Identify which cell holds the provided text, then report its (x, y) central coordinate. 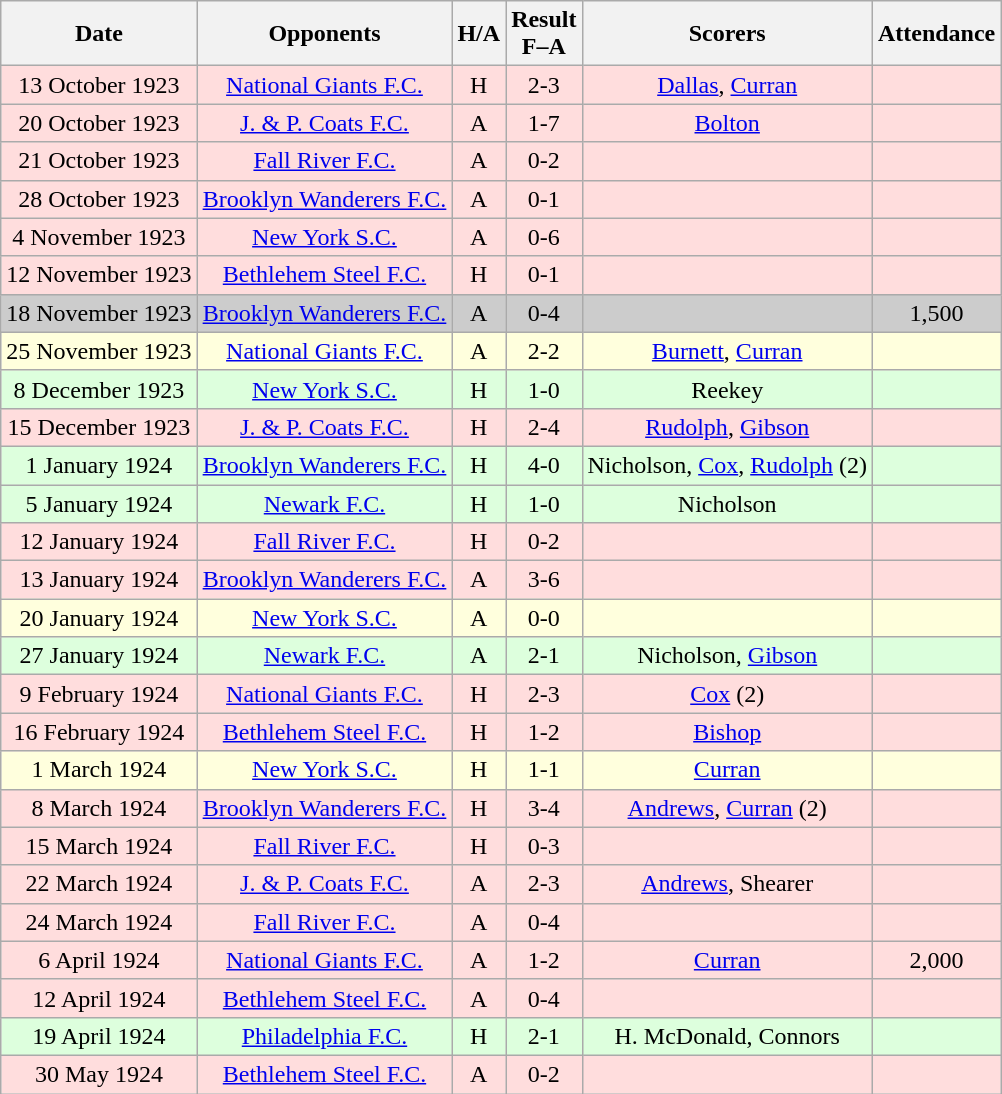
27 January 1924 (99, 656)
8 December 1923 (99, 389)
1 March 1924 (99, 770)
2-2 (544, 351)
Rudolph, Gibson (727, 427)
3-6 (544, 580)
30 May 1924 (99, 1074)
18 November 1923 (99, 313)
Nicholson, Gibson (727, 656)
1-1 (544, 770)
Nicholson (727, 503)
Reekey (727, 389)
0-0 (544, 618)
0-3 (544, 846)
12 January 1924 (99, 542)
Attendance (936, 34)
Date (99, 34)
3-4 (544, 808)
Bishop (727, 732)
Scorers (727, 34)
Andrews, Shearer (727, 884)
19 April 1924 (99, 1036)
6 April 1924 (99, 960)
12 April 1924 (99, 998)
16 February 1924 (99, 732)
4-0 (544, 465)
13 October 1923 (99, 85)
1-7 (544, 123)
25 November 1923 (99, 351)
H/A (479, 34)
1 January 1924 (99, 465)
20 January 1924 (99, 618)
ResultF–A (544, 34)
8 March 1924 (99, 808)
1,500 (936, 313)
Philadelphia F.C. (324, 1036)
5 January 1924 (99, 503)
0-6 (544, 237)
24 March 1924 (99, 922)
21 October 1923 (99, 161)
Nicholson, Cox, Rudolph (2) (727, 465)
Burnett, Curran (727, 351)
H. McDonald, Connors (727, 1036)
Cox (2) (727, 694)
15 March 1924 (99, 846)
4 November 1923 (99, 237)
Opponents (324, 34)
15 December 1923 (99, 427)
22 March 1924 (99, 884)
Dallas, Curran (727, 85)
20 October 1923 (99, 123)
12 November 1923 (99, 275)
9 February 1924 (99, 694)
2-4 (544, 427)
28 October 1923 (99, 199)
2,000 (936, 960)
Bolton (727, 123)
13 January 1924 (99, 580)
Andrews, Curran (2) (727, 808)
